Pinpoint the cell where the given text exists, returning its (x, y) midpoint coordinate. 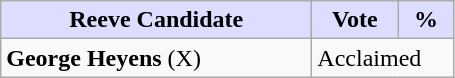
Vote (355, 20)
Acclaimed (383, 58)
% (426, 20)
Reeve Candidate (156, 20)
George Heyens (X) (156, 58)
